Output the [x, y] coordinate of the center of the cell containing the given text.  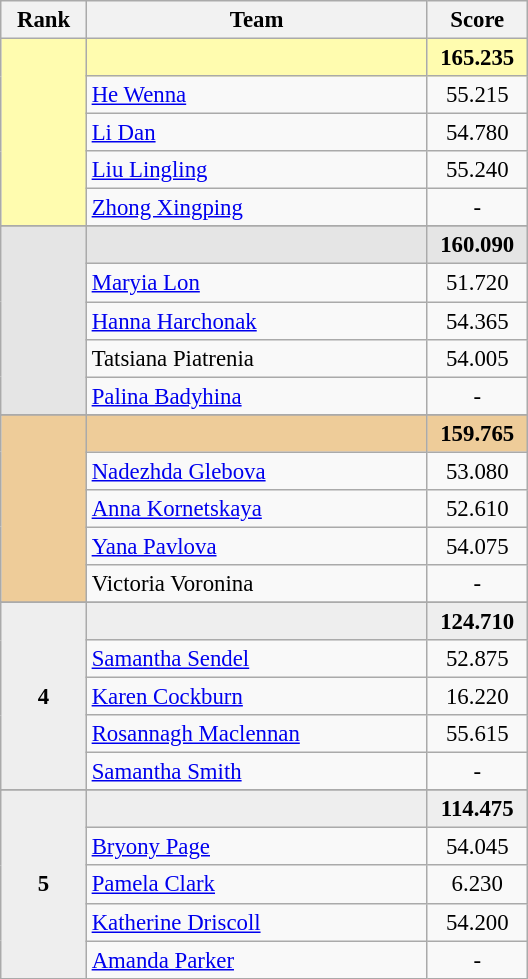
Team [256, 20]
52.610 [478, 509]
Katherine Driscoll [256, 922]
55.240 [478, 170]
Zhong Xingping [256, 208]
53.080 [478, 471]
Score [478, 20]
54.045 [478, 847]
52.875 [478, 659]
114.475 [478, 809]
54.780 [478, 133]
160.090 [478, 245]
54.075 [478, 546]
Anna Kornetskaya [256, 509]
Tatsiana Piatrenia [256, 358]
Samantha Smith [256, 772]
Rosannagh Maclennan [256, 734]
51.720 [478, 283]
Amanda Parker [256, 960]
16.220 [478, 697]
Victoria Voronina [256, 584]
54.365 [478, 321]
Liu Lingling [256, 170]
55.615 [478, 734]
Hanna Harchonak [256, 321]
Yana Pavlova [256, 546]
124.710 [478, 621]
Palina Badyhina [256, 396]
54.200 [478, 922]
Rank [44, 20]
Bryony Page [256, 847]
Karen Cockburn [256, 697]
Li Dan [256, 133]
55.215 [478, 95]
Pamela Clark [256, 885]
159.765 [478, 433]
He Wenna [256, 95]
54.005 [478, 358]
Maryia Lon [256, 283]
Samantha Sendel [256, 659]
4 [44, 696]
165.235 [478, 58]
Nadezhda Glebova [256, 471]
6.230 [478, 885]
5 [44, 884]
